Pinpoint the cell where the given text exists, returning its [X, Y] midpoint coordinate. 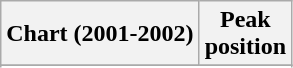
Peakposition [245, 34]
Chart (2001-2002) [100, 34]
